Detect which cell encompasses the target text, then output its [X, Y] center coordinate. 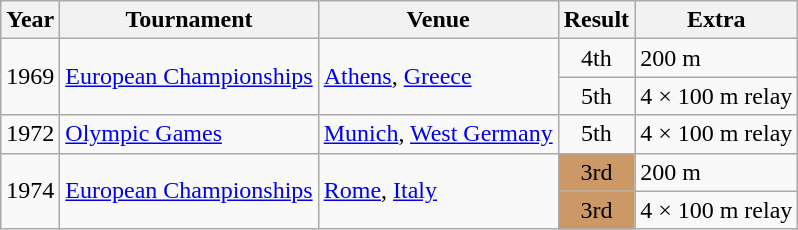
4th [596, 58]
Year [30, 20]
1972 [30, 134]
Munich, West Germany [438, 134]
1974 [30, 191]
Rome, Italy [438, 191]
Tournament [189, 20]
Result [596, 20]
1969 [30, 77]
Venue [438, 20]
Athens, Greece [438, 77]
Extra [716, 20]
Olympic Games [189, 134]
